Extract the (X, Y) coordinate from the center of the cell holding the provided text.  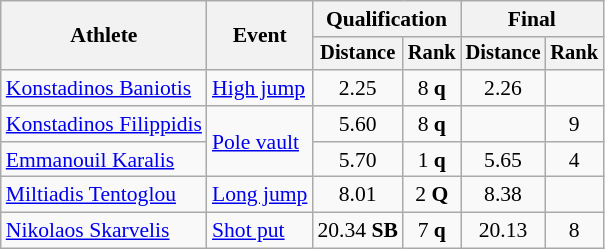
7 q (432, 231)
Pole vault (260, 142)
Qualification (386, 19)
2.25 (358, 88)
2.26 (504, 88)
Nikolaos Skarvelis (104, 231)
20.13 (504, 231)
5.70 (358, 160)
Event (260, 36)
High jump (260, 88)
Konstadinos Filippidis (104, 124)
Miltiadis Tentoglou (104, 195)
5.60 (358, 124)
Long jump (260, 195)
Shot put (260, 231)
4 (574, 160)
Konstadinos Baniotis (104, 88)
8.38 (504, 195)
Athlete (104, 36)
20.34 SB (358, 231)
1 q (432, 160)
8.01 (358, 195)
Emmanouil Karalis (104, 160)
Final (532, 19)
9 (574, 124)
2 Q (432, 195)
8 (574, 231)
5.65 (504, 160)
